Pinpoint the cell where the given text exists, returning its (x, y) midpoint coordinate. 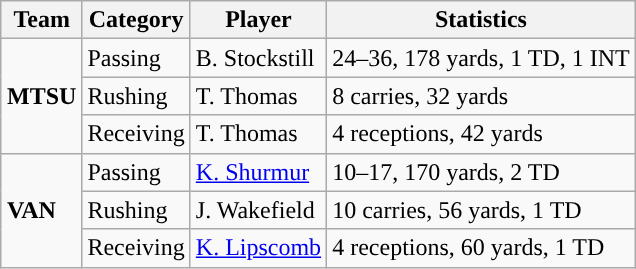
Team (41, 20)
K. Lipscomb (258, 248)
J. Wakefield (258, 210)
K. Shurmur (258, 172)
VAN (41, 210)
24–36, 178 yards, 1 TD, 1 INT (482, 58)
Player (258, 20)
B. Stockstill (258, 58)
8 carries, 32 yards (482, 96)
Statistics (482, 20)
4 receptions, 42 yards (482, 134)
10–17, 170 yards, 2 TD (482, 172)
4 receptions, 60 yards, 1 TD (482, 248)
Category (136, 20)
10 carries, 56 yards, 1 TD (482, 210)
MTSU (41, 96)
